Search for the cell housing the specified text and yield its [X, Y] center coordinate. 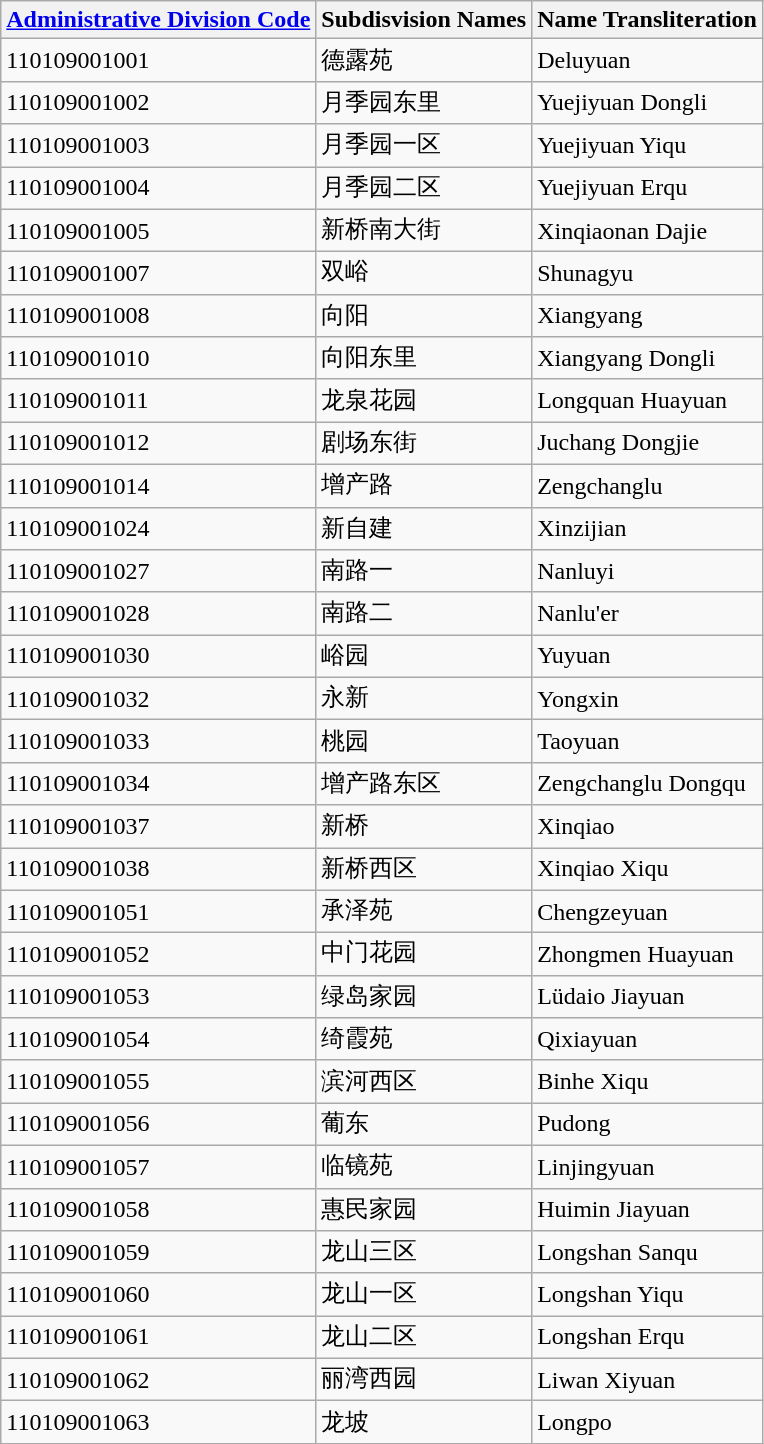
110109001003 [158, 146]
Qixiayuan [648, 1040]
Longshan Yiqu [648, 1294]
滨河西区 [424, 1082]
葡东 [424, 1124]
龙山一区 [424, 1294]
Administrative Division Code [158, 20]
向阳 [424, 316]
Longpo [648, 1422]
110109001061 [158, 1338]
Xinzijian [648, 528]
永新 [424, 698]
110109001012 [158, 444]
月季园东里 [424, 102]
110109001002 [158, 102]
剧场东街 [424, 444]
Longshan Sanqu [648, 1252]
110109001060 [158, 1294]
龙泉花园 [424, 400]
Liwan Xiyuan [648, 1380]
中门花园 [424, 954]
增产路 [424, 486]
110109001037 [158, 826]
Yuyuan [648, 656]
向阳东里 [424, 358]
Juchang Dongjie [648, 444]
110109001051 [158, 912]
Shunagyu [648, 274]
龙坡 [424, 1422]
南路二 [424, 614]
Xinqiaonan Dajie [648, 230]
南路一 [424, 572]
桃园 [424, 742]
Longshan Erqu [648, 1338]
新桥 [424, 826]
110109001014 [158, 486]
Xinqiao Xiqu [648, 870]
Yuejiyuan Erqu [648, 188]
110109001008 [158, 316]
110109001028 [158, 614]
Lüdaio Jiayuan [648, 996]
Chengzeyuan [648, 912]
110109001055 [158, 1082]
双峪 [424, 274]
龙山三区 [424, 1252]
丽湾西园 [424, 1380]
110109001059 [158, 1252]
Yuejiyuan Yiqu [648, 146]
Name Transliteration [648, 20]
Nanlu'er [648, 614]
德露苑 [424, 60]
Nanluyi [648, 572]
Xinqiao [648, 826]
Zhongmen Huayuan [648, 954]
临镜苑 [424, 1166]
Xiangyang Dongli [648, 358]
110109001001 [158, 60]
Xiangyang [648, 316]
Longquan Huayuan [648, 400]
110109001053 [158, 996]
110109001033 [158, 742]
Deluyuan [648, 60]
承泽苑 [424, 912]
月季园二区 [424, 188]
110109001007 [158, 274]
110109001024 [158, 528]
110109001062 [158, 1380]
绮霞苑 [424, 1040]
Yongxin [648, 698]
新桥西区 [424, 870]
增产路东区 [424, 784]
Huimin Jiayuan [648, 1210]
110109001057 [158, 1166]
Taoyuan [648, 742]
惠民家园 [424, 1210]
新桥南大街 [424, 230]
峪园 [424, 656]
110109001010 [158, 358]
Linjingyuan [648, 1166]
Zengchanglu Dongqu [648, 784]
110109001034 [158, 784]
110109001056 [158, 1124]
110109001027 [158, 572]
龙山二区 [424, 1338]
Yuejiyuan Dongli [648, 102]
Subdisvision Names [424, 20]
Binhe Xiqu [648, 1082]
Pudong [648, 1124]
绿岛家园 [424, 996]
Zengchanglu [648, 486]
110109001058 [158, 1210]
110109001011 [158, 400]
110109001063 [158, 1422]
110109001038 [158, 870]
110109001030 [158, 656]
110109001004 [158, 188]
110109001054 [158, 1040]
月季园一区 [424, 146]
110109001032 [158, 698]
新自建 [424, 528]
110109001005 [158, 230]
110109001052 [158, 954]
